For the text-containing cell, return its midpoint in (x, y) coordinate format. 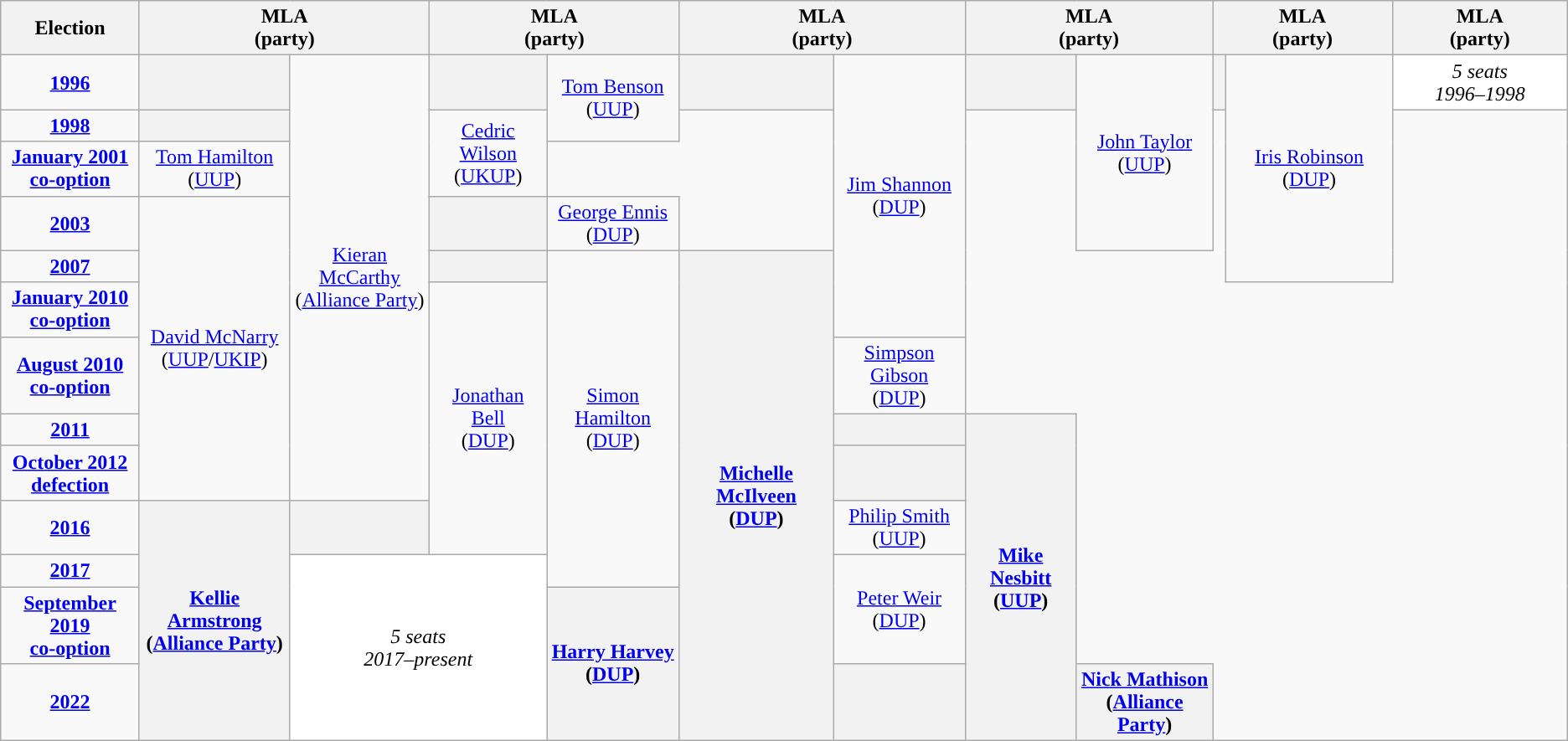
David McNarry(UUP/UKIP) (214, 348)
George Ennis(DUP) (613, 223)
Kellie Armstrong(Alliance Party) (214, 620)
2022 (70, 702)
August 2010co-option (70, 375)
Cedric Wilson(UKUP) (488, 152)
5 seats1996–1998 (1479, 82)
Jonathan Bell(DUP) (488, 419)
September 2019co-option (70, 625)
2016 (70, 527)
John Taylor(UUP) (1144, 152)
Jim Shannon(DUP) (900, 196)
Tom Hamilton(UUP) (214, 169)
Philip Smith(UUP) (900, 527)
1996 (70, 82)
Iris Robinson(DUP) (1309, 169)
2007 (70, 266)
Kieran McCarthy(Alliance Party) (360, 278)
January 2010co-option (70, 310)
January 2001co-option (70, 169)
Nick Mathison(Alliance Party) (1144, 702)
2003 (70, 223)
2011 (70, 430)
October 2012defection (70, 472)
Harry Harvey(DUP) (613, 663)
Michelle McIlveen(DUP) (756, 496)
Simon Hamilton(DUP) (613, 419)
Peter Weir(DUP) (900, 609)
Simpson Gibson(DUP) (900, 375)
Mike Nesbitt(UUP) (1020, 577)
Tom Benson(UUP) (613, 99)
Election (70, 28)
1998 (70, 126)
2017 (70, 570)
5 seats2017–present (419, 647)
